Identify which cell holds the provided text, then report its [x, y] central coordinate. 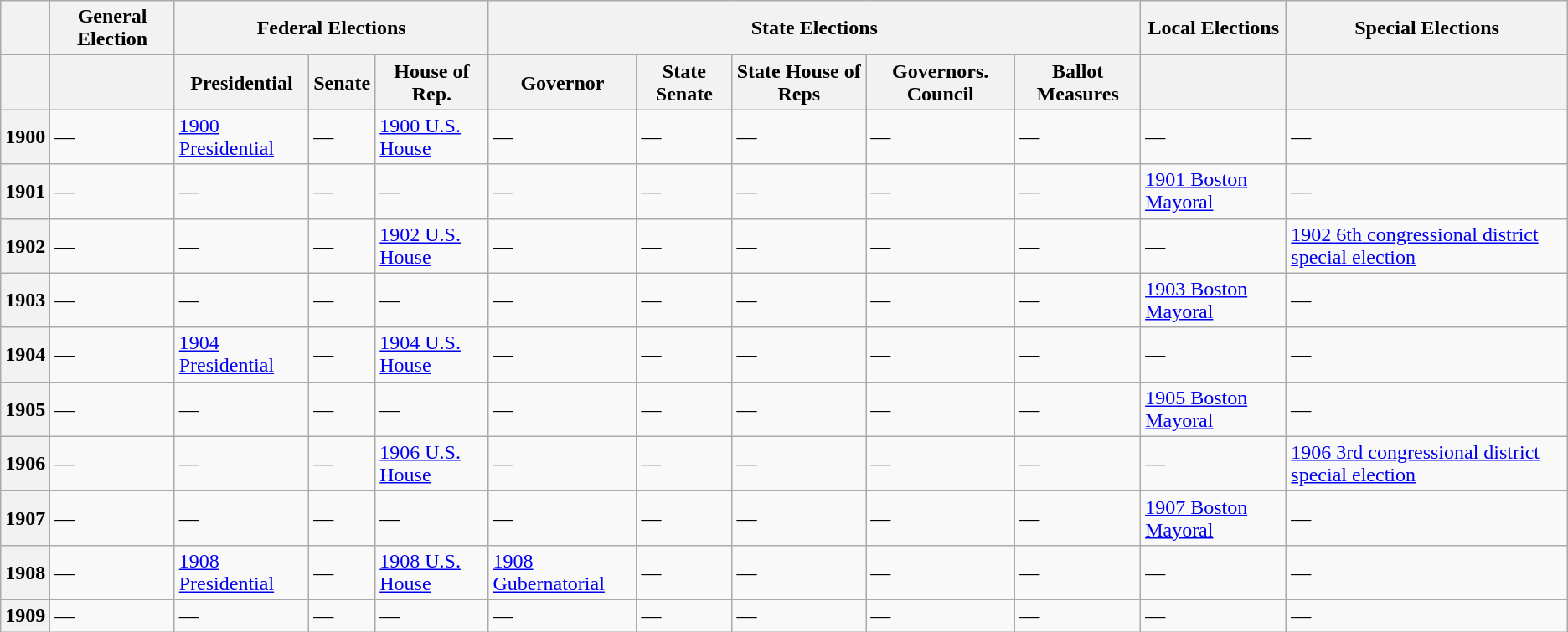
1908 [25, 573]
1904 [25, 355]
1906 U.S. House [432, 464]
1903 [25, 300]
1900 U.S. House [432, 137]
1902 6th congressional district special election [1427, 246]
1905 Boston Mayoral [1214, 408]
1900 [25, 137]
State House of Reps [799, 82]
Presidential [241, 82]
1900 Presidential [241, 137]
1908 U.S. House [432, 573]
General Election [112, 28]
1903 Boston Mayoral [1214, 300]
1901 Boston Mayoral [1214, 191]
1904 Presidential [241, 355]
1904 U.S. House [432, 355]
1902 [25, 246]
State Senate [684, 82]
Ballot Measures [1078, 82]
Federal Elections [332, 28]
Senate [342, 82]
State Elections [814, 28]
1907 Boston Mayoral [1214, 517]
1907 [25, 517]
1908 Presidential [241, 573]
Special Elections [1427, 28]
1906 3rd congressional district special election [1427, 464]
1906 [25, 464]
1901 [25, 191]
1908 Gubernatorial [563, 573]
1909 [25, 615]
House of Rep. [432, 82]
1905 [25, 408]
Governors. Council [941, 82]
1902 U.S. House [432, 246]
Local Elections [1214, 28]
Governor [563, 82]
